Find where the given text appears and provide that cell's center as [X, Y] coordinate. 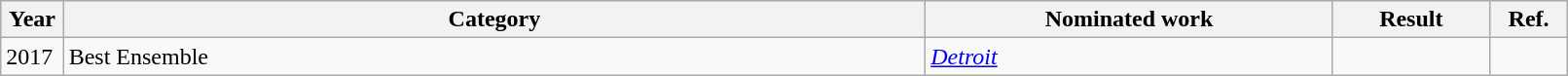
Detroit [1129, 57]
Category [494, 19]
Ref. [1528, 19]
Year [32, 19]
Best Ensemble [494, 57]
Nominated work [1129, 19]
Result [1411, 19]
2017 [32, 57]
